Determine the [x, y] coordinate at the center of the cell enclosing the given text.  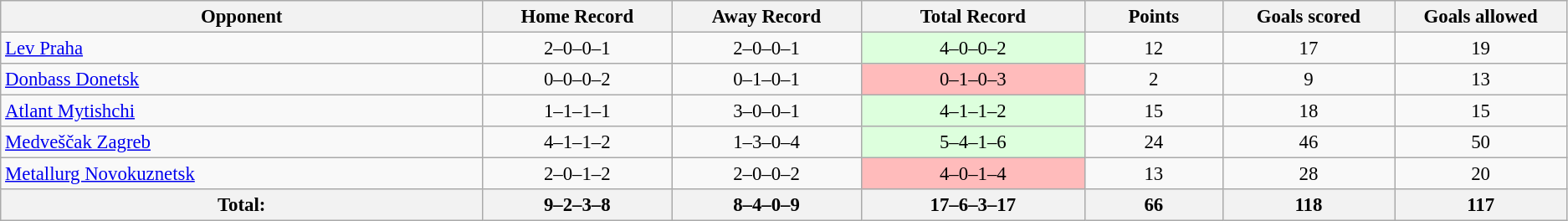
Metallurg Novokuznetsk [242, 174]
50 [1481, 142]
0–0–0–2 [577, 80]
4–0–1–4 [972, 174]
66 [1155, 205]
4–0–0–2 [972, 49]
46 [1309, 142]
Home Record [577, 17]
8–4–0–9 [766, 205]
17–6–3–17 [972, 205]
Away Record [766, 17]
2–0–0–2 [766, 174]
Medveščak Zagreb [242, 142]
19 [1481, 49]
28 [1309, 174]
2 [1155, 80]
1–1–1–1 [577, 111]
117 [1481, 205]
20 [1481, 174]
5–4–1–6 [972, 142]
24 [1155, 142]
18 [1309, 111]
Goals scored [1309, 17]
9–2–3–8 [577, 205]
Points [1155, 17]
Lev Praha [242, 49]
118 [1309, 205]
Total Record [972, 17]
Donbass Donetsk [242, 80]
0–1–0–3 [972, 80]
0–1–0–1 [766, 80]
Goals allowed [1481, 17]
Opponent [242, 17]
12 [1155, 49]
Total: [242, 205]
Atlant Mytishchi [242, 111]
2–0–1–2 [577, 174]
1–3–0–4 [766, 142]
9 [1309, 80]
17 [1309, 49]
3–0–0–1 [766, 111]
